Provide the (x, y) coordinate of the cell's center where the given text is located.  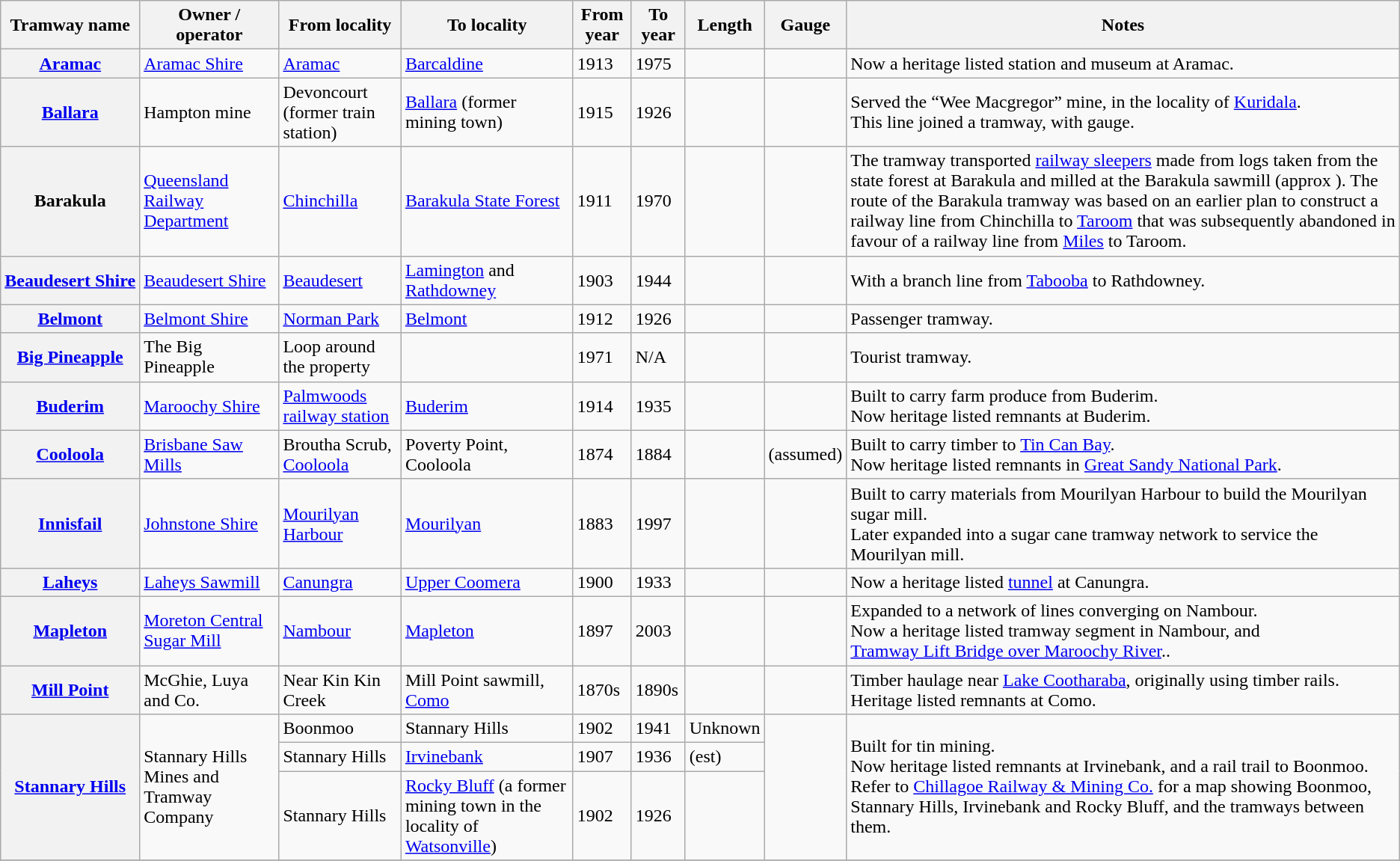
Aramac Shire (209, 64)
1900 (602, 582)
Norman Park (340, 319)
1915 (602, 112)
1870s (602, 690)
1936 (658, 757)
Mourilyan (487, 524)
Rocky Bluff (a former mining town in the locality of Watsonville) (487, 815)
Mill Point sawmill, Como (487, 690)
Brisbane Saw Mills (209, 455)
Upper Coomera (487, 582)
Lamington and Rathdowney (487, 280)
Owner / operator (209, 25)
Irvinebank (487, 757)
Loop around the property (340, 358)
Boonmoo (340, 729)
Nambour (340, 631)
1884 (658, 455)
1971 (602, 358)
1997 (658, 524)
To locality (487, 25)
Belmont Shire (209, 319)
Timber haulage near Lake Cootharaba, originally using timber rails. Heritage listed remnants at Como. (1123, 690)
Tramway name (70, 25)
1907 (602, 757)
Passenger tramway. (1123, 319)
1941 (658, 729)
Unknown (725, 729)
Expanded to a network of lines converging on Nambour. Now a heritage listed tramway segment in Nambour, and Tramway Lift Bridge over Maroochy River.. (1123, 631)
From locality (340, 25)
Near Kin Kin Creek (340, 690)
Tourist tramway. (1123, 358)
Queensland Railway Department (209, 201)
Moreton Central Sugar Mill (209, 631)
To year (658, 25)
Canungra (340, 582)
1890s (658, 690)
Devoncourt (former train station) (340, 112)
Maroochy Shire (209, 405)
From year (602, 25)
Ballara (70, 112)
Served the “Wee Macgregor” mine, in the locality of Kuridala. This line joined a tramway, with gauge. (1123, 112)
Built to carry farm produce from Buderim. Now heritage listed remnants at Buderim. (1123, 405)
Built to carry timber to Tin Can Bay. Now heritage listed remnants in Great Sandy National Park. (1123, 455)
Cooloola (70, 455)
Barakula (70, 201)
1933 (658, 582)
Innisfail (70, 524)
1914 (602, 405)
McGhie, Luya and Co. (209, 690)
The Big Pineapple (209, 358)
Now a heritage listed station and museum at Aramac. (1123, 64)
Gauge (805, 25)
1903 (602, 280)
Stannary Hills Mines and Tramway Company (209, 787)
(est) (725, 757)
With a branch line from Tabooba to Rathdowney. (1123, 280)
Barakula State Forest (487, 201)
Palmwoods railway station (340, 405)
Notes (1123, 25)
2003 (658, 631)
Hampton mine (209, 112)
Length (725, 25)
1883 (602, 524)
Laheys (70, 582)
Poverty Point, Cooloola (487, 455)
1911 (602, 201)
1935 (658, 405)
Ballara (former mining town) (487, 112)
Laheys Sawmill (209, 582)
1912 (602, 319)
Mill Point (70, 690)
1913 (602, 64)
(assumed) (805, 455)
1970 (658, 201)
Big Pineapple (70, 358)
Barcaldine (487, 64)
N/A (658, 358)
1874 (602, 455)
Now a heritage listed tunnel at Canungra. (1123, 582)
Johnstone Shire (209, 524)
Broutha Scrub, Cooloola (340, 455)
1944 (658, 280)
1975 (658, 64)
Beaudesert (340, 280)
Mourilyan Harbour (340, 524)
1897 (602, 631)
Chinchilla (340, 201)
